Scan for the cell matching the given text and deliver its (x, y) coordinate at center. 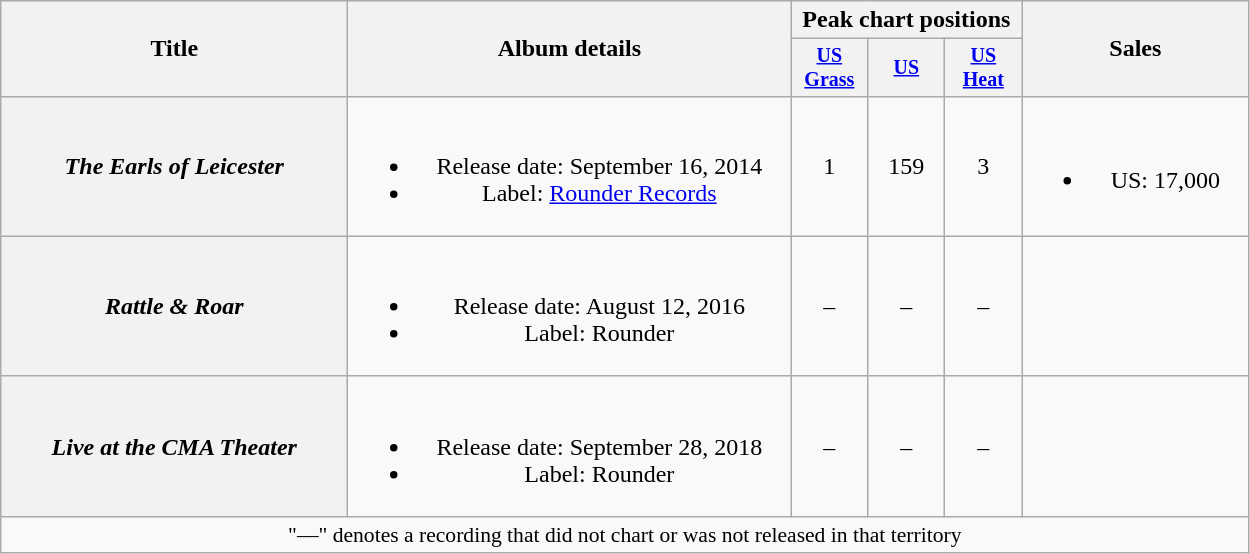
Rattle & Roar (174, 306)
"—" denotes a recording that did not chart or was not released in that territory (625, 534)
The Earls of Leicester (174, 166)
US Grass (830, 68)
Release date: August 12, 2016Label: Rounder (570, 306)
US: 17,000 (1136, 166)
USHeat (984, 68)
1 (830, 166)
Live at the CMA Theater (174, 446)
Peak chart positions (906, 20)
3 (984, 166)
Release date: September 16, 2014Label: Rounder Records (570, 166)
Album details (570, 49)
159 (906, 166)
Release date: September 28, 2018Label: Rounder (570, 446)
Title (174, 49)
US (906, 68)
Sales (1136, 49)
